Locate the cell with the specified text and output its [X, Y] center coordinate. 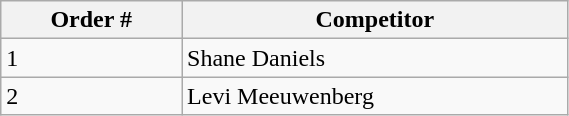
Order # [92, 20]
2 [92, 96]
Shane Daniels [375, 58]
Competitor [375, 20]
Levi Meeuwenberg [375, 96]
1 [92, 58]
